Output the [X, Y] coordinate of the center of the cell containing the given text.  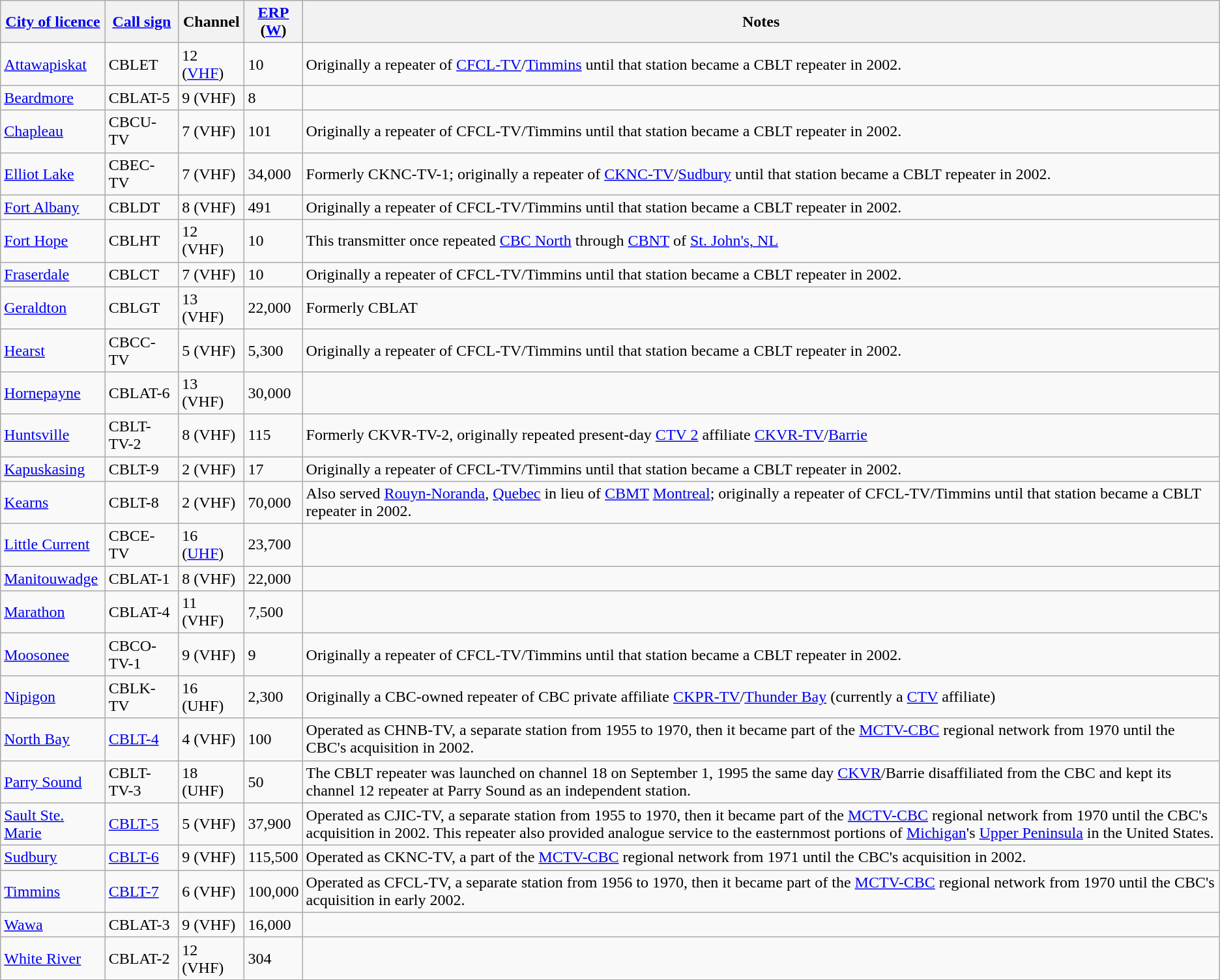
491 [274, 207]
CBLT-TV-3 [142, 782]
18 (UHF) [211, 782]
CBLK-TV [142, 697]
CBCE-TV [142, 545]
Channel [211, 22]
Kearns [53, 503]
Formerly CKNC-TV-1; originally a repeater of CKNC-TV/Sudbury until that station became a CBLT repeater in 2002. [761, 173]
CBLET [142, 64]
304 [274, 958]
CBLHT [142, 241]
37,900 [274, 824]
ERP(W) [274, 22]
Marathon [53, 612]
Formerly CBLAT [761, 308]
Little Current [53, 545]
70,000 [274, 503]
Notes [761, 22]
CBLT-9 [142, 468]
34,000 [274, 173]
CBLDT [142, 207]
101 [274, 132]
White River [53, 958]
CBLGT [142, 308]
CBLT-7 [142, 891]
CBLAT-2 [142, 958]
Sudbury [53, 857]
Manitouwadge [53, 579]
8 [274, 98]
Elliot Lake [53, 173]
100 [274, 739]
Moosonee [53, 654]
CBCC-TV [142, 351]
16,000 [274, 925]
CBLT-6 [142, 857]
Wawa [53, 925]
Attawapiskat [53, 64]
Nipigon [53, 697]
CBLAT-6 [142, 392]
2,300 [274, 697]
11 (VHF) [211, 612]
CBLT-8 [142, 503]
Operated as CKNC-TV, a part of the MCTV-CBC regional network from 1971 until the CBC's acquisition in 2002. [761, 857]
Kapuskasing [53, 468]
Beardmore [53, 98]
5,300 [274, 351]
CBLT-5 [142, 824]
4 (VHF) [211, 739]
17 [274, 468]
7,500 [274, 612]
CBLAT-4 [142, 612]
30,000 [274, 392]
Timmins [53, 891]
Huntsville [53, 435]
100,000 [274, 891]
This transmitter once repeated CBC North through CBNT of St. John's, NL [761, 241]
Fraserdale [53, 274]
CBCO-TV-1 [142, 654]
115,500 [274, 857]
CBLAT-3 [142, 925]
23,700 [274, 545]
CBLAT-1 [142, 579]
CBLT-4 [142, 739]
50 [274, 782]
Call sign [142, 22]
CBLT-TV-2 [142, 435]
CBEC-TV [142, 173]
Fort Albany [53, 207]
Formerly CKVR-TV-2, originally repeated present-day CTV 2 affiliate CKVR-TV/Barrie [761, 435]
115 [274, 435]
Fort Hope [53, 241]
Originally a CBC-owned repeater of CBC private affiliate CKPR-TV/Thunder Bay (currently a CTV affiliate) [761, 697]
Chapleau [53, 132]
Hearst [53, 351]
Geraldton [53, 308]
6 (VHF) [211, 891]
CBLAT-5 [142, 98]
Hornepayne [53, 392]
CBCU-TV [142, 132]
City of licence [53, 22]
Parry Sound [53, 782]
North Bay [53, 739]
CBLCT [142, 274]
9 [274, 654]
Sault Ste. Marie [53, 824]
